Find where the given text appears and provide that cell's center as [X, Y] coordinate. 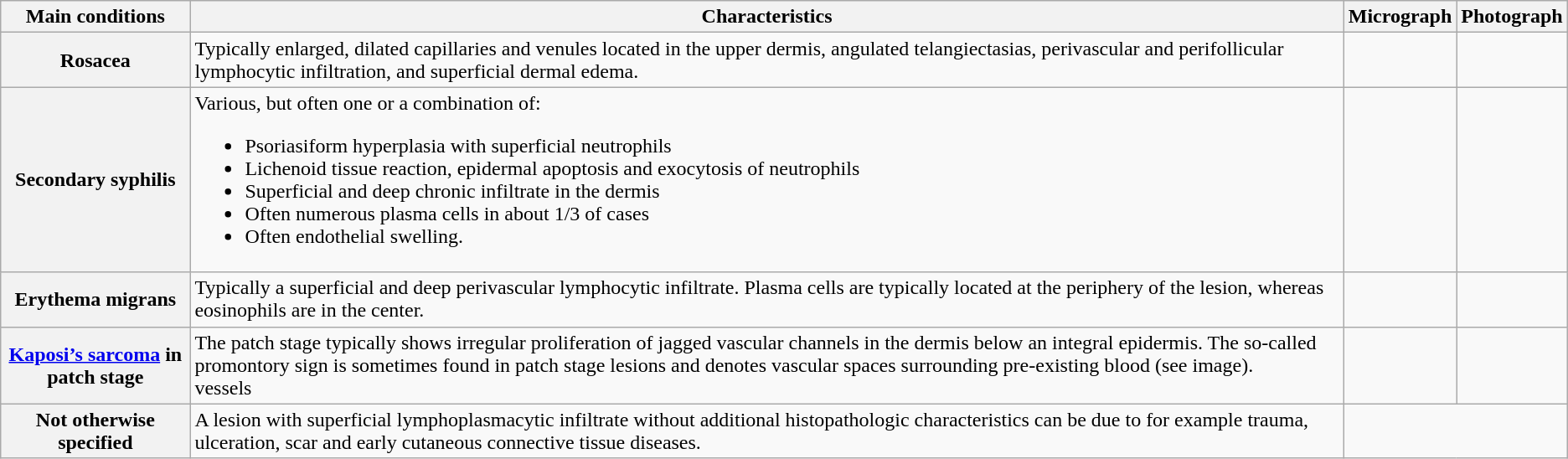
Secondary syphilis [95, 179]
Main conditions [95, 17]
Rosacea [95, 60]
Photograph [1512, 17]
Micrograph [1400, 17]
Kaposi’s sarcoma in patch stage [95, 365]
Characteristics [767, 17]
Erythema migrans [95, 300]
Not otherwise specified [95, 431]
